From the cell containing the given text, extract its center point as (x, y) coordinate. 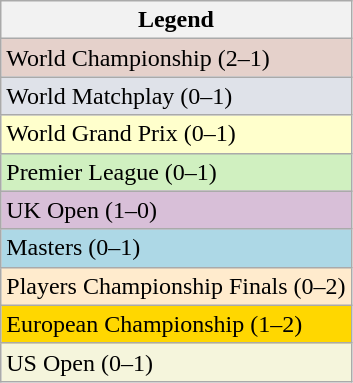
Players Championship Finals (0–2) (176, 286)
Premier League (0–1) (176, 172)
UK Open (1–0) (176, 210)
Legend (176, 20)
World Matchplay (0–1) (176, 96)
World Championship (2–1) (176, 58)
European Championship (1–2) (176, 324)
Masters (0–1) (176, 248)
World Grand Prix (0–1) (176, 134)
US Open (0–1) (176, 362)
